Return the [x, y] coordinate for the center point of the cell that contains the specified text.  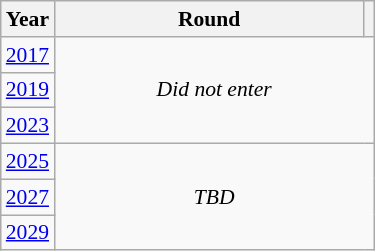
2029 [28, 233]
2023 [28, 126]
Did not enter [214, 90]
2017 [28, 55]
TBD [214, 198]
Year [28, 19]
2019 [28, 90]
Round [209, 19]
2025 [28, 162]
2027 [28, 197]
